Determine the (X, Y) coordinate at the center of the cell enclosing the given text.  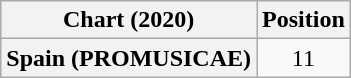
Chart (2020) (129, 20)
Position (304, 20)
Spain (PROMUSICAE) (129, 58)
11 (304, 58)
